Pinpoint the cell where the given text exists, returning its [x, y] midpoint coordinate. 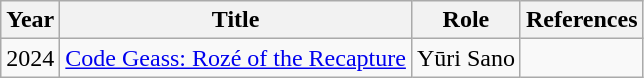
Year [30, 20]
References [582, 20]
2024 [30, 58]
Yūri Sano [466, 58]
Title [236, 20]
Role [466, 20]
Code Geass: Rozé of the Recapture [236, 58]
